Extract the (x, y) coordinate from the center of the cell holding the provided text.  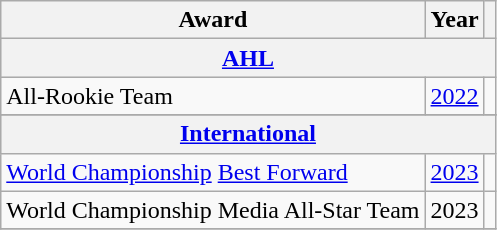
International (248, 134)
World Championship Best Forward (213, 172)
Year (454, 20)
World Championship Media All-Star Team (213, 210)
AHL (248, 58)
All-Rookie Team (213, 96)
Award (213, 20)
2022 (454, 96)
